Identify which cell holds the provided text, then report its (x, y) central coordinate. 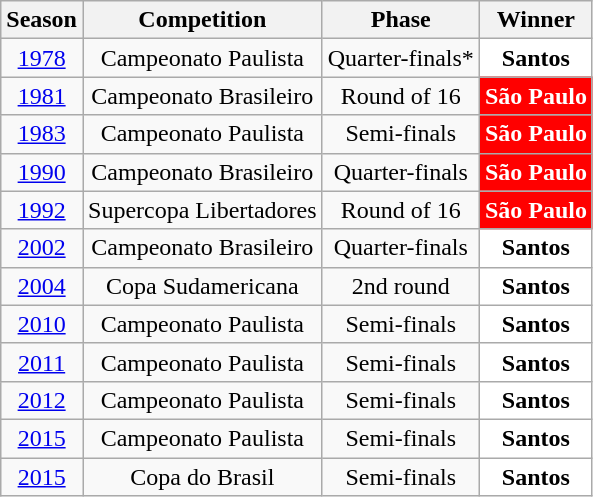
Winner (536, 20)
Copa do Brasil (202, 477)
Quarter-finals* (400, 58)
Competition (202, 20)
2nd round (400, 286)
2012 (42, 400)
2011 (42, 362)
2004 (42, 286)
Phase (400, 20)
Copa Sudamericana (202, 286)
1990 (42, 172)
2002 (42, 248)
Supercopa Libertadores (202, 210)
1981 (42, 96)
1992 (42, 210)
1983 (42, 134)
Season (42, 20)
2010 (42, 324)
1978 (42, 58)
